Detect which cell encompasses the target text, then output its (X, Y) center coordinate. 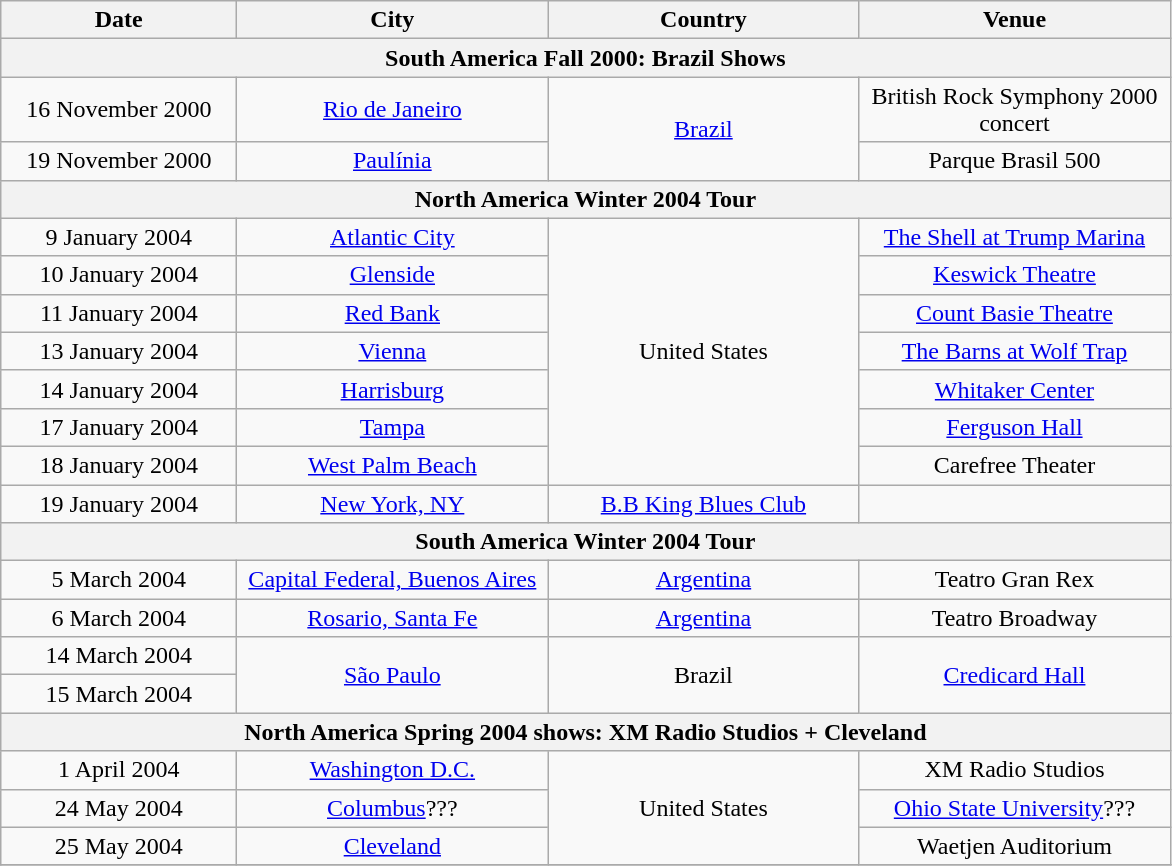
West Palm Beach (392, 465)
B.B King Blues Club (704, 503)
Capital Federal, Buenos Aires (392, 580)
Glenside (392, 275)
Whitaker Center (1014, 389)
19 November 2000 (119, 161)
16 November 2000 (119, 110)
New York, NY (392, 503)
Red Bank (392, 313)
Teatro Gran Rex (1014, 580)
Rosario, Santa Fe (392, 618)
19 January 2004 (119, 503)
Ohio State University??? (1014, 808)
Carefree Theater (1014, 465)
Atlantic City (392, 237)
Rio de Janeiro (392, 110)
City (392, 20)
Vienna (392, 351)
6 March 2004 (119, 618)
Harrisburg (392, 389)
18 January 2004 (119, 465)
São Paulo (392, 675)
The Shell at Trump Marina (1014, 237)
Parque Brasil 500 (1014, 161)
Paulínia (392, 161)
Tampa (392, 427)
14 March 2004 (119, 656)
Date (119, 20)
1 April 2004 (119, 770)
Waetjen Auditorium (1014, 846)
15 March 2004 (119, 694)
Washington D.C. (392, 770)
Teatro Broadway (1014, 618)
North America Spring 2004 shows: XM Radio Studios + Cleveland (586, 732)
XM Radio Studios (1014, 770)
14 January 2004 (119, 389)
Columbus??? (392, 808)
Keswick Theatre (1014, 275)
North America Winter 2004 Tour (586, 199)
The Barns at Wolf Trap (1014, 351)
Count Basie Theatre (1014, 313)
11 January 2004 (119, 313)
5 March 2004 (119, 580)
Credicard Hall (1014, 675)
British Rock Symphony 2000 concert (1014, 110)
South America Fall 2000: Brazil Shows (586, 58)
10 January 2004 (119, 275)
24 May 2004 (119, 808)
25 May 2004 (119, 846)
Cleveland (392, 846)
Ferguson Hall (1014, 427)
Venue (1014, 20)
13 January 2004 (119, 351)
Country (704, 20)
17 January 2004 (119, 427)
9 January 2004 (119, 237)
South America Winter 2004 Tour (586, 542)
